For the text-containing cell, return its midpoint in [X, Y] coordinate format. 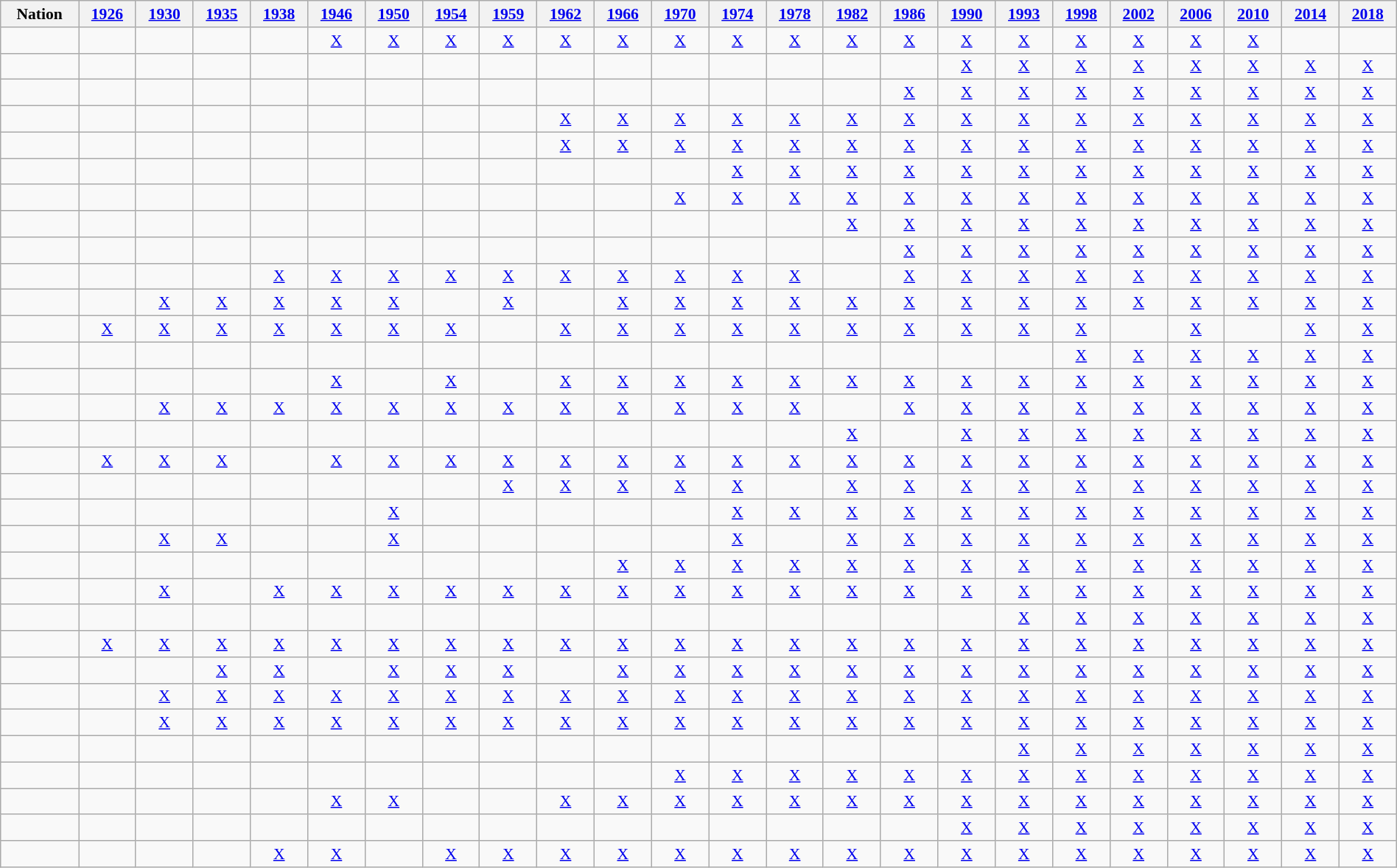
1974 [738, 14]
2006 [1196, 14]
1998 [1082, 14]
1959 [508, 14]
1990 [967, 14]
2014 [1311, 14]
1950 [393, 14]
1935 [222, 14]
2018 [1368, 14]
Nation [40, 14]
1938 [279, 14]
1946 [337, 14]
1986 [909, 14]
1962 [566, 14]
1970 [680, 14]
1926 [108, 14]
1993 [1024, 14]
1966 [623, 14]
1954 [451, 14]
1930 [164, 14]
2002 [1138, 14]
1982 [852, 14]
1978 [795, 14]
2010 [1253, 14]
